Capture the cell that displays the provided text and extract its [X, Y] central coordinate. 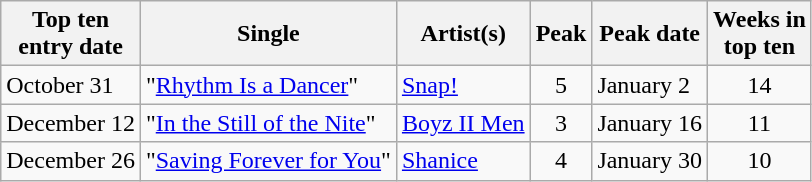
January 16 [650, 123]
January 30 [650, 161]
10 [760, 161]
11 [760, 123]
Boyz II Men [463, 123]
14 [760, 85]
"Rhythm Is a Dancer" [268, 85]
Shanice [463, 161]
Peak date [650, 34]
December 26 [71, 161]
"Saving Forever for You" [268, 161]
"In the Still of the Nite" [268, 123]
December 12 [71, 123]
Top tenentry date [71, 34]
January 2 [650, 85]
Weeks intop ten [760, 34]
Single [268, 34]
5 [561, 85]
4 [561, 161]
Artist(s) [463, 34]
October 31 [71, 85]
Peak [561, 34]
3 [561, 123]
Snap! [463, 85]
